Scan for the cell matching the given text and deliver its (x, y) coordinate at center. 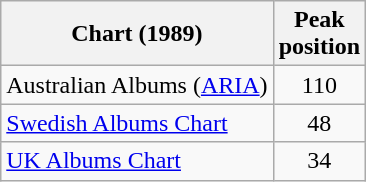
Peakposition (319, 34)
Swedish Albums Chart (137, 123)
Chart (1989) (137, 34)
34 (319, 161)
UK Albums Chart (137, 161)
48 (319, 123)
Australian Albums (ARIA) (137, 85)
110 (319, 85)
